Provide the (X, Y) coordinate of the cell's center where the given text is located.  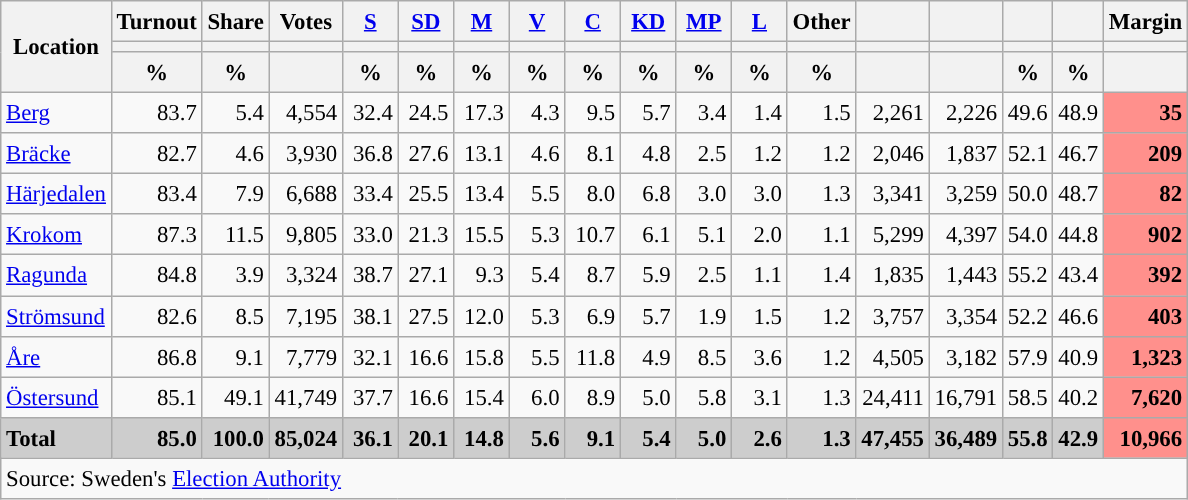
Location (56, 47)
Source: Sweden's Election Authority (594, 478)
15.8 (482, 356)
33.4 (370, 194)
Share (236, 22)
52.1 (1028, 154)
48.9 (1078, 114)
9.3 (482, 276)
3,341 (892, 194)
403 (1145, 316)
5,299 (892, 234)
9,805 (306, 234)
85,024 (306, 438)
5.1 (704, 234)
Åre (56, 356)
4,397 (966, 234)
25.5 (426, 194)
L (760, 22)
Other (822, 22)
20.1 (426, 438)
5.8 (704, 398)
27.5 (426, 316)
11.5 (236, 234)
46.6 (1078, 316)
4.9 (648, 356)
48.7 (1078, 194)
35 (1145, 114)
16,791 (966, 398)
3,930 (306, 154)
42.9 (1078, 438)
8.9 (593, 398)
15.4 (482, 398)
14.8 (482, 438)
S (370, 22)
C (593, 22)
33.0 (370, 234)
4,554 (306, 114)
27.1 (426, 276)
11.8 (593, 356)
2,226 (966, 114)
8.7 (593, 276)
3,259 (966, 194)
Margin (1145, 22)
2,046 (892, 154)
Östersund (56, 398)
10.7 (593, 234)
5.6 (537, 438)
10,966 (1145, 438)
15.5 (482, 234)
41,749 (306, 398)
SD (426, 22)
43.4 (1078, 276)
21.3 (426, 234)
24,411 (892, 398)
38.1 (370, 316)
Votes (306, 22)
49.6 (1028, 114)
4.8 (648, 154)
6,688 (306, 194)
57.9 (1028, 356)
13.4 (482, 194)
2.0 (760, 234)
38.7 (370, 276)
3.4 (704, 114)
52.2 (1028, 316)
4.3 (537, 114)
82.6 (156, 316)
3.9 (236, 276)
84.8 (156, 276)
40.9 (1078, 356)
1,835 (892, 276)
55.8 (1028, 438)
3.6 (760, 356)
17.3 (482, 114)
49.1 (236, 398)
5.9 (648, 276)
209 (1145, 154)
82.7 (156, 154)
4,505 (892, 356)
54.0 (1028, 234)
32.1 (370, 356)
6.9 (593, 316)
8.0 (593, 194)
KD (648, 22)
1,323 (1145, 356)
46.7 (1078, 154)
7,195 (306, 316)
3,324 (306, 276)
37.7 (370, 398)
6.8 (648, 194)
44.8 (1078, 234)
82 (1145, 194)
12.0 (482, 316)
58.5 (1028, 398)
Strömsund (56, 316)
85.0 (156, 438)
36.1 (370, 438)
86.8 (156, 356)
85.1 (156, 398)
Berg (56, 114)
83.4 (156, 194)
3,757 (892, 316)
7,779 (306, 356)
M (482, 22)
6.1 (648, 234)
3,354 (966, 316)
8.1 (593, 154)
13.1 (482, 154)
3,182 (966, 356)
50.0 (1028, 194)
83.7 (156, 114)
2,261 (892, 114)
32.4 (370, 114)
87.3 (156, 234)
100.0 (236, 438)
V (537, 22)
36,489 (966, 438)
Ragunda (56, 276)
Bräcke (56, 154)
902 (1145, 234)
3.1 (760, 398)
1.9 (704, 316)
7,620 (1145, 398)
392 (1145, 276)
Turnout (156, 22)
36.8 (370, 154)
1,837 (966, 154)
24.5 (426, 114)
2.6 (760, 438)
55.2 (1028, 276)
Krokom (56, 234)
9.5 (593, 114)
40.2 (1078, 398)
MP (704, 22)
Total (56, 438)
6.0 (537, 398)
7.9 (236, 194)
27.6 (426, 154)
1,443 (966, 276)
Härjedalen (56, 194)
47,455 (892, 438)
